Extract the [x, y] coordinate from the center of the cell holding the provided text.  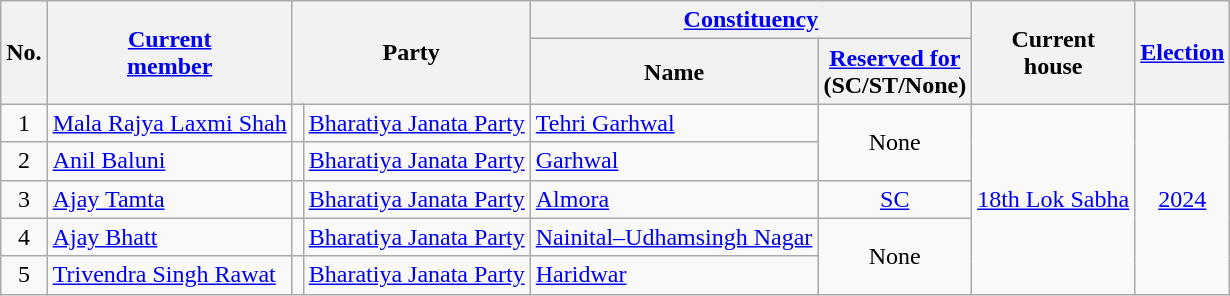
1 [24, 123]
Currenthouse [1054, 52]
Party [411, 52]
Nainital–Udhamsingh Nagar [674, 237]
Haridwar [674, 275]
SC [895, 199]
5 [24, 275]
Constituency [750, 20]
Ajay Bhatt [170, 237]
Mala Rajya Laxmi Shah [170, 123]
2024 [1182, 199]
Trivendra Singh Rawat [170, 275]
4 [24, 237]
Name [674, 72]
Election [1182, 52]
Reserved for(SC/ST/None) [895, 72]
Almora [674, 199]
Garhwal [674, 161]
Anil Baluni [170, 161]
18th Lok Sabha [1054, 199]
3 [24, 199]
No. [24, 52]
2 [24, 161]
Tehri Garhwal [674, 123]
Currentmember [170, 52]
Ajay Tamta [170, 199]
